Detect which cell encompasses the target text, then output its [X, Y] center coordinate. 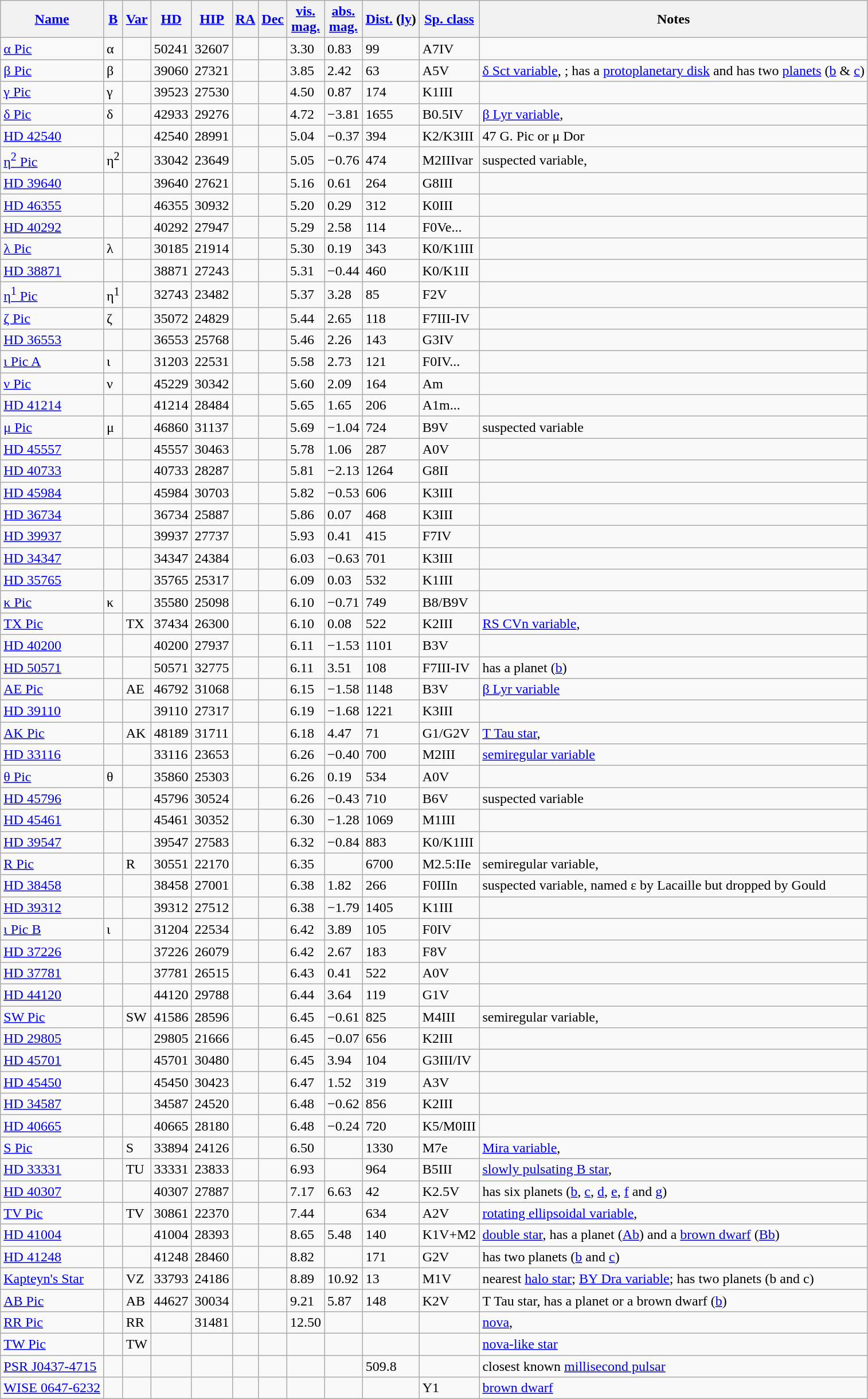
264 [391, 184]
6.19 [306, 711]
28460 [212, 1257]
883 [391, 842]
rotating ellipsoidal variable, [674, 1213]
28180 [212, 1126]
B9V [449, 427]
δ [113, 114]
TX [136, 623]
M7e [449, 1148]
M2.5:IIe [449, 864]
6.47 [306, 1082]
30551 [171, 864]
856 [391, 1104]
532 [391, 580]
121 [391, 362]
AB Pic [52, 1300]
46355 [171, 205]
double star, has a planet (Ab) and a brown dwarf (Bb) [674, 1235]
F0IIIn [449, 886]
−0.61 [344, 1017]
10.92 [344, 1279]
45229 [171, 384]
48189 [171, 733]
−3.81 [344, 114]
HD 37226 [52, 951]
γ [113, 92]
HD 33116 [52, 755]
39312 [171, 907]
40200 [171, 645]
K2/K3III [449, 136]
31137 [212, 427]
46792 [171, 689]
−0.71 [344, 602]
39060 [171, 71]
30524 [212, 798]
41214 [171, 406]
23653 [212, 755]
η2 Pic [52, 159]
−1.79 [344, 907]
394 [391, 136]
1405 [391, 907]
8.89 [306, 1279]
Am [449, 384]
HD 50571 [52, 668]
HD 40665 [52, 1126]
K2V [449, 1300]
B [113, 20]
2.26 [344, 340]
25887 [212, 515]
Mira variable, [674, 1148]
7.17 [306, 1191]
HD 40292 [52, 227]
37226 [171, 951]
HD 45984 [52, 493]
Y1 [449, 1388]
A3V [449, 1082]
36553 [171, 340]
3.85 [306, 71]
42933 [171, 114]
F0Ve... [449, 227]
30185 [171, 249]
closest known millisecond pulsar [674, 1366]
HD 37781 [52, 973]
30342 [212, 384]
23649 [212, 159]
42 [391, 1191]
μ [113, 427]
35860 [171, 777]
HD 44120 [52, 995]
γ Pic [52, 92]
HD 39110 [52, 711]
38458 [171, 886]
R Pic [52, 864]
HD 38458 [52, 886]
−0.53 [344, 493]
semiregular variable [674, 755]
41586 [171, 1017]
25303 [212, 777]
M1III [449, 820]
has two planets (b and c) [674, 1257]
−0.43 [344, 798]
26079 [212, 951]
30463 [212, 449]
HD 33331 [52, 1170]
5.48 [344, 1235]
5.44 [306, 318]
β Lyr variable [674, 689]
−1.68 [344, 711]
6.32 [306, 842]
27621 [212, 184]
27317 [212, 711]
ζ [113, 318]
12.50 [306, 1322]
PSR J0437-4715 [52, 1366]
701 [391, 558]
41248 [171, 1257]
27001 [212, 886]
HD 41214 [52, 406]
5.87 [344, 1300]
nova-like star [674, 1344]
ι Pic A [52, 362]
S [136, 1148]
5.30 [306, 249]
415 [391, 536]
HD 41248 [52, 1257]
33894 [171, 1148]
27887 [212, 1191]
140 [391, 1235]
6.43 [306, 973]
33793 [171, 1279]
183 [391, 951]
99 [391, 49]
abs.mag. [344, 20]
K5/M0III [449, 1126]
η2 [113, 159]
G1/G2V [449, 733]
30480 [212, 1061]
HD 41004 [52, 1235]
710 [391, 798]
104 [391, 1061]
6.15 [306, 689]
ν [113, 384]
6.44 [306, 995]
α Pic [52, 49]
21666 [212, 1039]
31204 [171, 929]
118 [391, 318]
5.31 [306, 271]
148 [391, 1300]
WISE 0647-6232 [52, 1388]
143 [391, 340]
6.35 [306, 864]
−0.24 [344, 1126]
κ [113, 602]
6.63 [344, 1191]
3.94 [344, 1061]
24126 [212, 1148]
1330 [391, 1148]
brown dwarf [674, 1388]
7.44 [306, 1213]
T Tau star, has a planet or a brown dwarf (b) [674, 1300]
δ Sct variable, ; has a protoplanetary disk and has two planets (b & c) [674, 71]
η1 Pic [52, 295]
β Pic [52, 71]
34587 [171, 1104]
28393 [212, 1235]
−0.07 [344, 1039]
5.29 [306, 227]
164 [391, 384]
30932 [212, 205]
ζ Pic [52, 318]
30423 [212, 1082]
λ Pic [52, 249]
Kapteyn's Star [52, 1279]
vis.mag. [306, 20]
β [113, 71]
35765 [171, 580]
ι Pic B [52, 929]
HD 45796 [52, 798]
HD 39937 [52, 536]
TW [136, 1344]
A7IV [449, 49]
0.07 [344, 515]
SW Pic [52, 1017]
Name [52, 20]
G1V [449, 995]
28287 [212, 471]
−0.40 [344, 755]
K0III [449, 205]
6.09 [306, 580]
724 [391, 427]
39640 [171, 184]
5.86 [306, 515]
S Pic [52, 1148]
HD 46355 [52, 205]
A5V [449, 71]
5.58 [306, 362]
30703 [212, 493]
−0.62 [344, 1104]
K1V+M2 [449, 1235]
24384 [212, 558]
1.06 [344, 449]
TX Pic [52, 623]
2.73 [344, 362]
μ Pic [52, 427]
22170 [212, 864]
1.82 [344, 886]
G8III [449, 184]
F7IV [449, 536]
31481 [212, 1322]
749 [391, 602]
0.87 [344, 92]
40665 [171, 1126]
has six planets (b, c, d, e, f and g) [674, 1191]
2.42 [344, 71]
1.52 [344, 1082]
5.60 [306, 384]
606 [391, 493]
Sp. class [449, 20]
6.30 [306, 820]
26515 [212, 973]
44627 [171, 1300]
13 [391, 1279]
HD 38871 [52, 271]
K0/K1II [449, 271]
slowly pulsating B star, [674, 1170]
nova, [674, 1322]
39110 [171, 711]
suspected variable, named ε by Lacaille but dropped by Gould [674, 886]
RR Pic [52, 1322]
Notes [674, 20]
2.58 [344, 227]
45557 [171, 449]
0.03 [344, 580]
27530 [212, 92]
3.51 [344, 668]
3.89 [344, 929]
468 [391, 515]
24186 [212, 1279]
31203 [171, 362]
23482 [212, 295]
λ [113, 249]
RA [245, 20]
θ Pic [52, 777]
206 [391, 406]
B6V [449, 798]
−1.53 [344, 645]
22370 [212, 1213]
2.67 [344, 951]
5.93 [306, 536]
22531 [212, 362]
39523 [171, 92]
B5III [449, 1170]
1264 [391, 471]
29805 [171, 1039]
32775 [212, 668]
108 [391, 668]
85 [391, 295]
63 [391, 71]
634 [391, 1213]
suspected variable, [674, 159]
27937 [212, 645]
HIP [212, 20]
27512 [212, 907]
5.37 [306, 295]
HD 36553 [52, 340]
39937 [171, 536]
A2V [449, 1213]
460 [391, 271]
6.03 [306, 558]
31068 [212, 689]
5.65 [306, 406]
F8V [449, 951]
28596 [212, 1017]
34347 [171, 558]
η1 [113, 295]
AE [136, 689]
9.21 [306, 1300]
HD 34587 [52, 1104]
2.09 [344, 384]
21914 [212, 249]
42540 [171, 136]
114 [391, 227]
40292 [171, 227]
45461 [171, 820]
5.46 [306, 340]
25768 [212, 340]
825 [391, 1017]
β Lyr variable, [674, 114]
G3IV [449, 340]
3.64 [344, 995]
HD 40200 [52, 645]
29276 [212, 114]
4.50 [306, 92]
5.16 [306, 184]
31711 [212, 733]
AK [136, 733]
M2III [449, 755]
27947 [212, 227]
26300 [212, 623]
HD 45557 [52, 449]
6700 [391, 864]
33116 [171, 755]
5.69 [306, 427]
37781 [171, 973]
35580 [171, 602]
319 [391, 1082]
27583 [212, 842]
F2V [449, 295]
θ [113, 777]
964 [391, 1170]
171 [391, 1257]
1148 [391, 689]
27737 [212, 536]
1101 [391, 645]
3.28 [344, 295]
37434 [171, 623]
5.81 [306, 471]
33331 [171, 1170]
266 [391, 886]
50571 [171, 668]
G3III/IV [449, 1061]
ν Pic [52, 384]
22534 [212, 929]
1655 [391, 114]
656 [391, 1039]
HD 40733 [52, 471]
25098 [212, 602]
25317 [212, 580]
M2IIIvar [449, 159]
HD 40307 [52, 1191]
32743 [171, 295]
κ Pic [52, 602]
4.47 [344, 733]
39547 [171, 842]
44120 [171, 995]
28484 [212, 406]
0.83 [344, 49]
nearest halo star; BY Dra variable; has two planets (b and c) [674, 1279]
6.18 [306, 733]
VZ [136, 1279]
HD 36734 [52, 515]
343 [391, 249]
29788 [212, 995]
23833 [212, 1170]
B8/B9V [449, 602]
HD 39547 [52, 842]
5.04 [306, 136]
6.50 [306, 1148]
−0.84 [344, 842]
1069 [391, 820]
Var [136, 20]
K2.5V [449, 1191]
28991 [212, 136]
3.30 [306, 49]
R [136, 864]
40733 [171, 471]
174 [391, 92]
27243 [212, 271]
−0.76 [344, 159]
δ Pic [52, 114]
50241 [171, 49]
700 [391, 755]
287 [391, 449]
HD 42540 [52, 136]
Dec [273, 20]
5.82 [306, 493]
TU [136, 1170]
534 [391, 777]
HD 34347 [52, 558]
T Tau star, [674, 733]
1.65 [344, 406]
TV Pic [52, 1213]
8.65 [306, 1235]
−0.63 [344, 558]
α [113, 49]
HD 39312 [52, 907]
45701 [171, 1061]
−0.44 [344, 271]
has a planet (b) [674, 668]
AB [136, 1300]
B0.5IV [449, 114]
36734 [171, 515]
8.82 [306, 1257]
6.93 [306, 1170]
HD 29805 [52, 1039]
RS CVn variable, [674, 623]
−1.58 [344, 689]
312 [391, 205]
0.08 [344, 623]
HD [171, 20]
35072 [171, 318]
−1.28 [344, 820]
TW Pic [52, 1344]
509.8 [391, 1366]
30861 [171, 1213]
SW [136, 1017]
30034 [212, 1300]
G8II [449, 471]
105 [391, 929]
4.72 [306, 114]
45796 [171, 798]
HD 45701 [52, 1061]
38871 [171, 271]
G2V [449, 1257]
1221 [391, 711]
24829 [212, 318]
HD 45450 [52, 1082]
HD 45461 [52, 820]
27321 [212, 71]
M4III [449, 1017]
41004 [171, 1235]
40307 [171, 1191]
F0IV [449, 929]
2.65 [344, 318]
−2.13 [344, 471]
HD 35765 [52, 580]
AK Pic [52, 733]
24520 [212, 1104]
46860 [171, 427]
TV [136, 1213]
45450 [171, 1082]
720 [391, 1126]
A1m... [449, 406]
119 [391, 995]
32607 [212, 49]
45984 [171, 493]
5.78 [306, 449]
−0.37 [344, 136]
RR [136, 1322]
33042 [171, 159]
M1V [449, 1279]
−1.04 [344, 427]
Dist. (ly) [391, 20]
0.29 [344, 205]
47 G. Pic or μ Dor [674, 136]
HD 39640 [52, 184]
0.61 [344, 184]
5.05 [306, 159]
30352 [212, 820]
5.20 [306, 205]
474 [391, 159]
F0IV... [449, 362]
71 [391, 733]
AE Pic [52, 689]
